From the cell containing the given text, extract its center point as (x, y) coordinate. 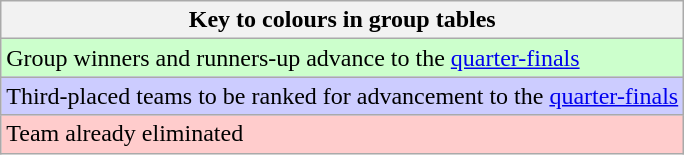
Third-placed teams to be ranked for advancement to the quarter-finals (342, 96)
Key to colours in group tables (342, 20)
Team already eliminated (342, 134)
Group winners and runners-up advance to the quarter-finals (342, 58)
